Capture the cell that displays the provided text and extract its (X, Y) central coordinate. 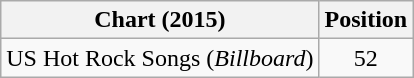
Position (366, 20)
Chart (2015) (160, 20)
US Hot Rock Songs (Billboard) (160, 58)
52 (366, 58)
